Search for the cell housing the specified text and yield its (x, y) center coordinate. 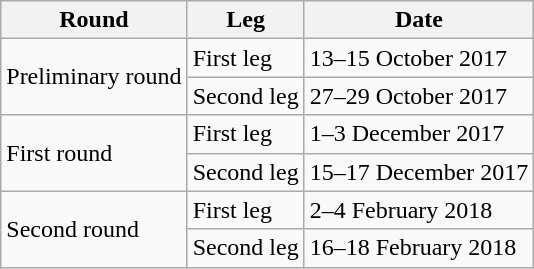
1–3 December 2017 (419, 134)
2–4 February 2018 (419, 210)
Round (94, 20)
16–18 February 2018 (419, 248)
13–15 October 2017 (419, 58)
Preliminary round (94, 77)
Leg (246, 20)
First round (94, 153)
Date (419, 20)
27–29 October 2017 (419, 96)
Second round (94, 229)
15–17 December 2017 (419, 172)
